Return [X, Y] of the center of cell containing provided text 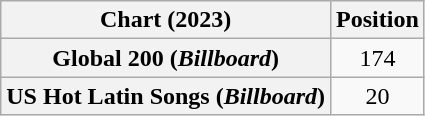
Global 200 (Billboard) [166, 58]
174 [378, 58]
Position [378, 20]
Chart (2023) [166, 20]
20 [378, 96]
US Hot Latin Songs (Billboard) [166, 96]
